Find where the given text appears and provide that cell's center as (x, y) coordinate. 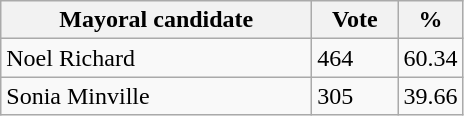
464 (355, 58)
% (430, 20)
Noel Richard (156, 58)
Mayoral candidate (156, 20)
39.66 (430, 96)
Vote (355, 20)
60.34 (430, 58)
Sonia Minville (156, 96)
305 (355, 96)
